Return (X, Y) of the center of cell containing provided text 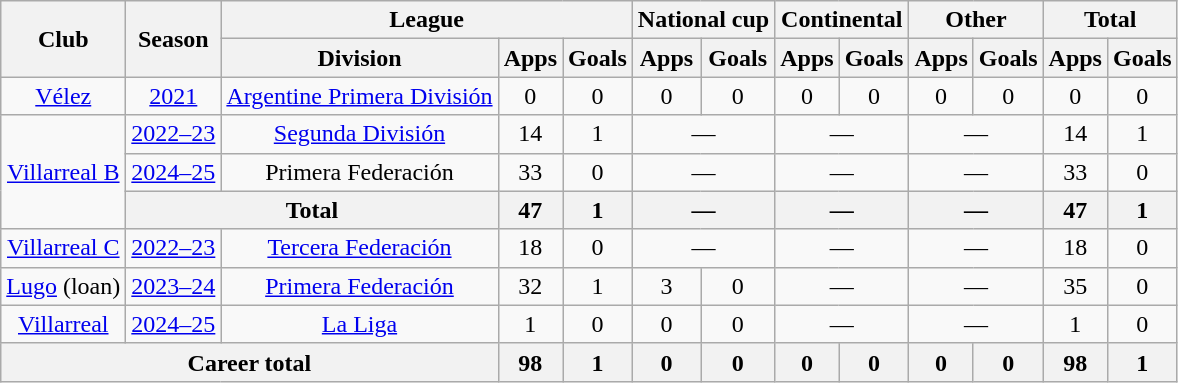
Villarreal C (64, 248)
National cup (703, 20)
Season (174, 39)
Villarreal B (64, 172)
Continental (842, 20)
2023–24 (174, 286)
32 (530, 286)
Tercera Federación (360, 248)
League (426, 20)
Segunda División (360, 134)
Other (976, 20)
2021 (174, 96)
Villarreal (64, 324)
Division (360, 58)
35 (1075, 286)
Career total (250, 362)
Lugo (loan) (64, 286)
3 (666, 286)
La Liga (360, 324)
Argentine Primera División (360, 96)
Vélez (64, 96)
Club (64, 39)
